Locate the cell with the specified text and output its [x, y] center coordinate. 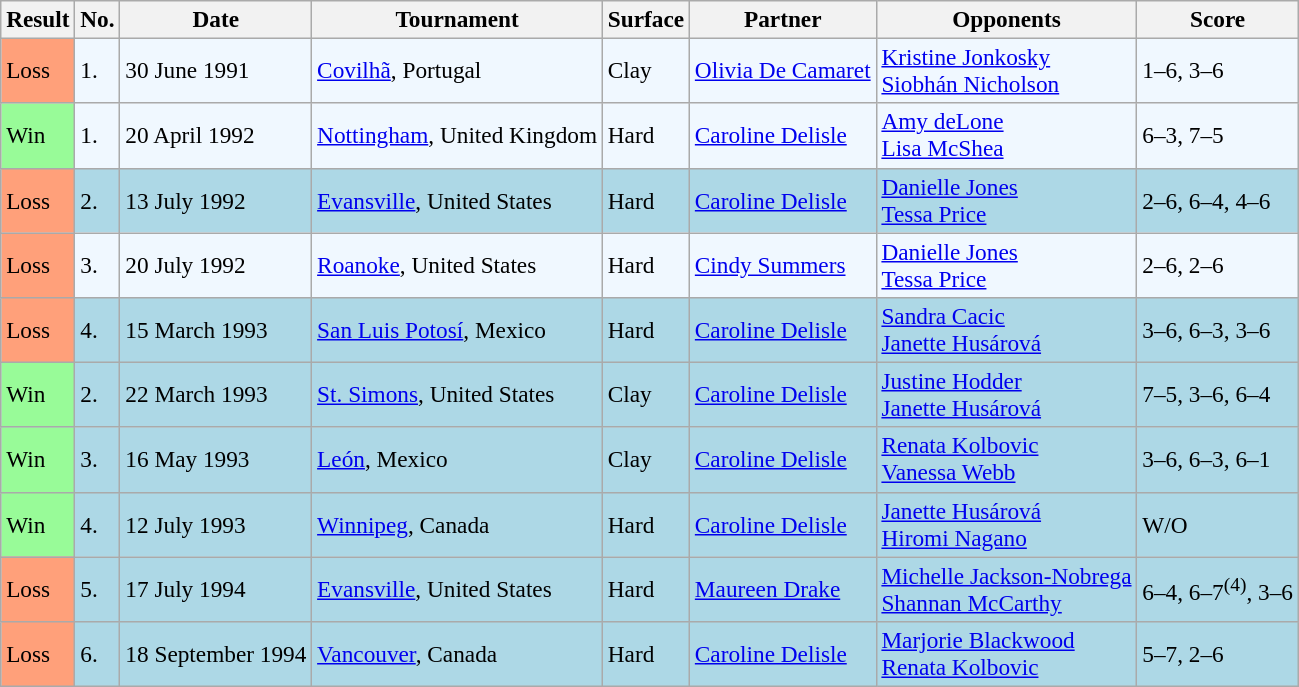
2–6, 6–4, 4–6 [1218, 200]
13 July 1992 [216, 200]
6–4, 6–7(4), 3–6 [1218, 588]
Amy deLone Lisa McShea [1006, 136]
Olivia De Camaret [782, 70]
6–3, 7–5 [1218, 136]
2–6, 2–6 [1218, 264]
30 June 1991 [216, 70]
Covilhã, Portugal [458, 70]
Cindy Summers [782, 264]
17 July 1994 [216, 588]
6. [98, 654]
22 March 1993 [216, 394]
Roanoke, United States [458, 264]
7–5, 3–6, 6–4 [1218, 394]
Surface [646, 19]
Maureen Drake [782, 588]
5–7, 2–6 [1218, 654]
Vancouver, Canada [458, 654]
Score [1218, 19]
Nottingham, United Kingdom [458, 136]
20 April 1992 [216, 136]
3–6, 6–3, 6–1 [1218, 460]
3–6, 6–3, 3–6 [1218, 330]
León, Mexico [458, 460]
Renata Kolbovic Vanessa Webb [1006, 460]
16 May 1993 [216, 460]
5. [98, 588]
W/O [1218, 524]
18 September 1994 [216, 654]
Opponents [1006, 19]
1–6, 3–6 [1218, 70]
San Luis Potosí, Mexico [458, 330]
St. Simons, United States [458, 394]
Tournament [458, 19]
Sandra Cacic Janette Husárová [1006, 330]
Result [38, 19]
15 March 1993 [216, 330]
Kristine Jonkosky Siobhán Nicholson [1006, 70]
Partner [782, 19]
Michelle Jackson-Nobrega Shannan McCarthy [1006, 588]
20 July 1992 [216, 264]
Janette Husárová Hiromi Nagano [1006, 524]
Justine Hodder Janette Husárová [1006, 394]
12 July 1993 [216, 524]
Winnipeg, Canada [458, 524]
Date [216, 19]
Marjorie Blackwood Renata Kolbovic [1006, 654]
No. [98, 19]
